Search for the cell housing the specified text and yield its (X, Y) center coordinate. 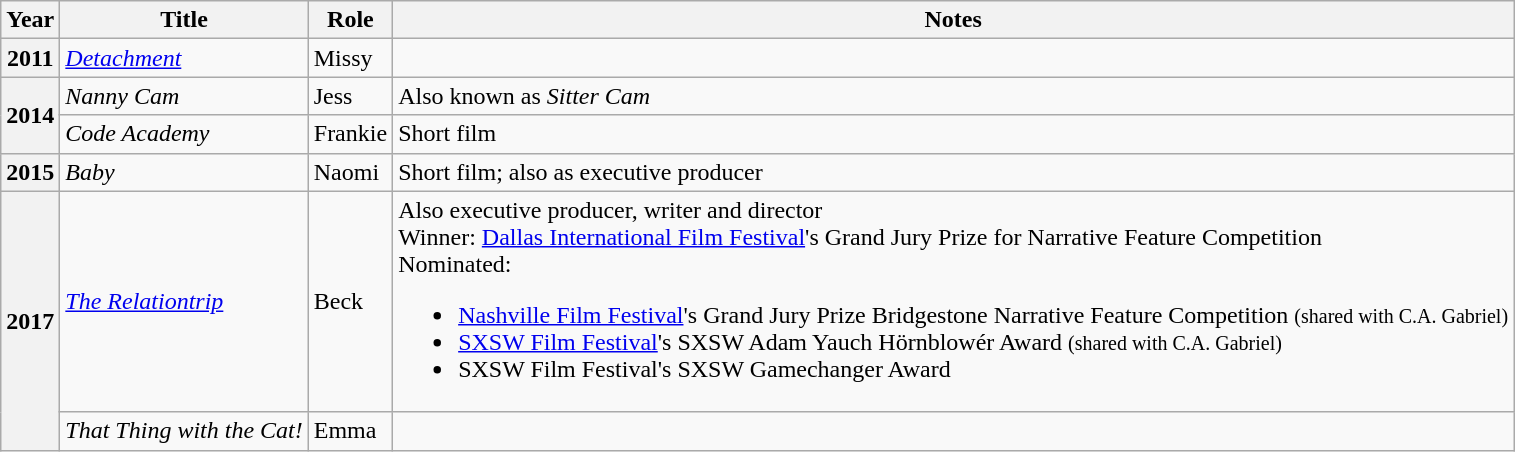
That Thing with the Cat! (184, 431)
Missy (350, 58)
Jess (350, 96)
Frankie (350, 134)
Title (184, 20)
2014 (30, 115)
Naomi (350, 172)
Notes (954, 20)
Baby (184, 172)
Short film; also as executive producer (954, 172)
Short film (954, 134)
Emma (350, 431)
Code Academy (184, 134)
Also known as Sitter Cam (954, 96)
Nanny Cam (184, 96)
Beck (350, 302)
Year (30, 20)
The Relationtrip (184, 302)
2017 (30, 320)
2011 (30, 58)
Role (350, 20)
2015 (30, 172)
Detachment (184, 58)
